Return (x, y) of the center of cell containing provided text 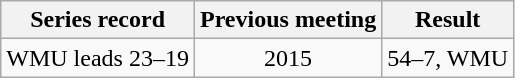
2015 (288, 58)
Series record (98, 20)
WMU leads 23–19 (98, 58)
54–7, WMU (448, 58)
Previous meeting (288, 20)
Result (448, 20)
